Pinpoint the cell where the given text exists, returning its (X, Y) midpoint coordinate. 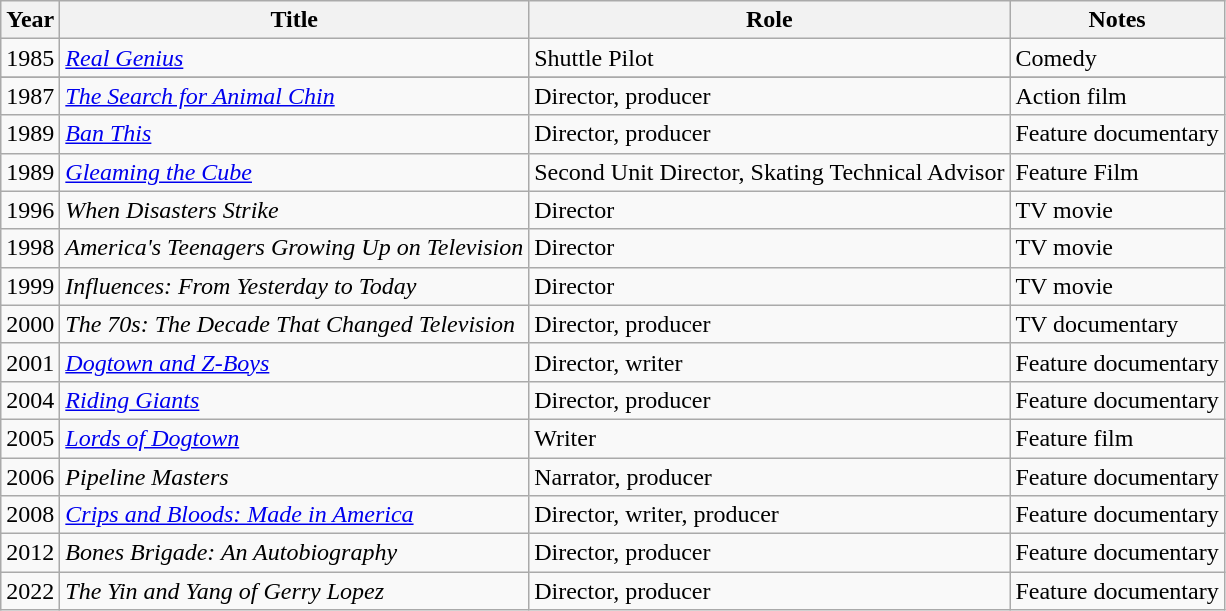
2006 (30, 477)
1985 (30, 58)
Director, writer (770, 362)
1999 (30, 286)
Role (770, 20)
1996 (30, 210)
2012 (30, 553)
Feature film (1117, 438)
Year (30, 20)
TV documentary (1117, 324)
The 70s: The Decade That Changed Television (294, 324)
2008 (30, 515)
Ban This (294, 134)
Director, writer, producer (770, 515)
Title (294, 20)
Lords of Dogtown (294, 438)
Second Unit Director, Skating Technical Advisor (770, 172)
1987 (30, 96)
Shuttle Pilot (770, 58)
2005 (30, 438)
Writer (770, 438)
The Search for Animal Chin (294, 96)
When Disasters Strike (294, 210)
Narrator, producer (770, 477)
2001 (30, 362)
Gleaming the Cube (294, 172)
Real Genius (294, 58)
2004 (30, 400)
1998 (30, 248)
2000 (30, 324)
Crips and Bloods: Made in America (294, 515)
Feature Film (1117, 172)
The Yin and Yang of Gerry Lopez (294, 591)
Notes (1117, 20)
Riding Giants (294, 400)
Influences: From Yesterday to Today (294, 286)
America's Teenagers Growing Up on Television (294, 248)
Dogtown and Z-Boys (294, 362)
Action film (1117, 96)
Comedy (1117, 58)
Bones Brigade: An Autobiography (294, 553)
Pipeline Masters (294, 477)
2022 (30, 591)
